Provide the (x, y) coordinate of the cell's center where the given text is located.  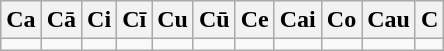
Ce (254, 20)
Cā (61, 20)
Cu (173, 20)
Cū (214, 20)
Ci (100, 20)
C (429, 20)
Cai (298, 20)
Cī (134, 20)
Cau (389, 20)
Ca (21, 20)
Co (341, 20)
